For the text-containing cell, return its midpoint in [X, Y] coordinate format. 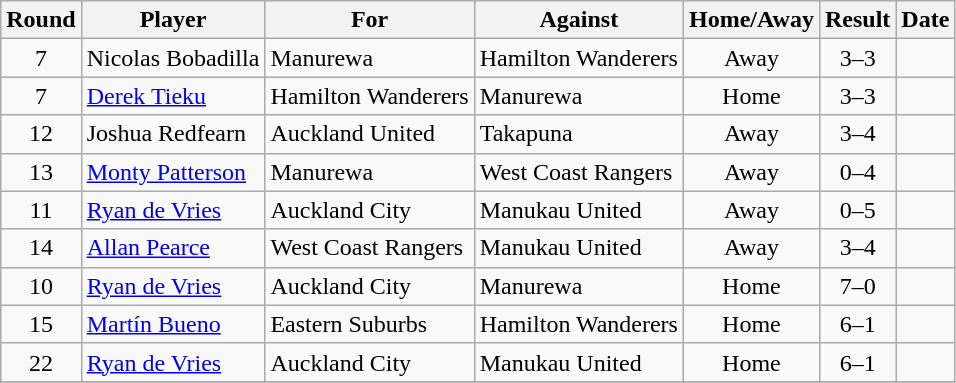
Round [41, 20]
For [370, 20]
7–0 [857, 286]
Takapuna [578, 134]
Derek Tieku [173, 96]
12 [41, 134]
Result [857, 20]
Eastern Suburbs [370, 324]
Date [926, 20]
Monty Patterson [173, 172]
Martín Bueno [173, 324]
Against [578, 20]
22 [41, 362]
10 [41, 286]
15 [41, 324]
0–5 [857, 210]
Player [173, 20]
Auckland United [370, 134]
Home/Away [751, 20]
14 [41, 248]
0–4 [857, 172]
Allan Pearce [173, 248]
11 [41, 210]
13 [41, 172]
Nicolas Bobadilla [173, 58]
Joshua Redfearn [173, 134]
